From the cell containing the given text, extract its center point as [x, y] coordinate. 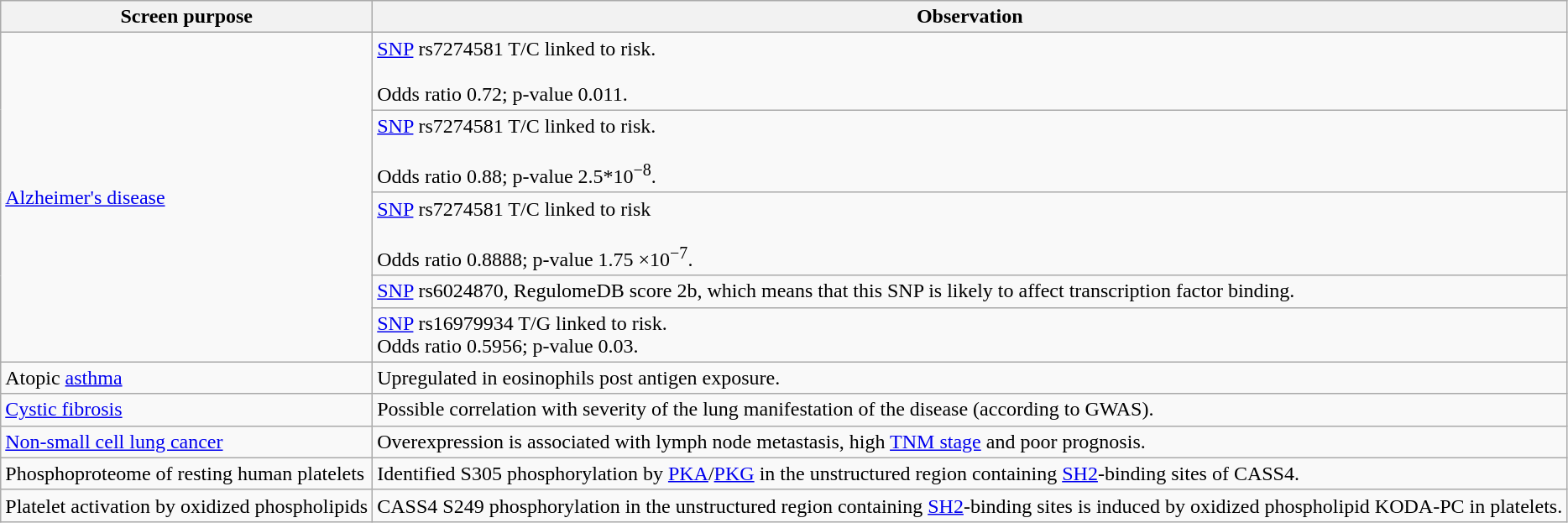
Phosphoproteome of resting human platelets [186, 473]
SNP rs7274581 T/C linked to risk.Odds ratio 0.88; p-value 2.5*10−8. [970, 151]
Alzheimer's disease [186, 197]
SNP rs7274581 T/C linked to risk.Odds ratio 0.72; p-value 0.011. [970, 71]
Non-small cell lung cancer [186, 442]
Upregulated in eosinophils post antigen exposure. [970, 378]
Cystic fibrosis [186, 410]
Platelet activation by oxidized phospholipids [186, 505]
SNP rs16979934 T/G linked to risk.Odds ratio 0.5956; p-value 0.03. [970, 334]
SNP rs7274581 T/C linked to riskOdds ratio 0.8888; p-value 1.75 ×10−7. [970, 233]
Screen purpose [186, 17]
Overexpression is associated with lymph node metastasis, high TNM stage and poor prognosis. [970, 442]
Identified S305 phosphorylation by PKA/PKG in the unstructured region containing SH2-binding sites of CASS4. [970, 473]
Observation [970, 17]
CASS4 S249 phosphorylation in the unstructured region containing SH2-binding sites is induced by oxidized phospholipid KODA-PC in platelets. [970, 505]
Atopic asthma [186, 378]
SNP rs6024870, RegulomeDB score 2b, which means that this SNP is likely to affect transcription factor binding. [970, 291]
Possible correlation with severity of the lung manifestation of the disease (according to GWAS). [970, 410]
